Locate the cell with the specified text and output its (x, y) center coordinate. 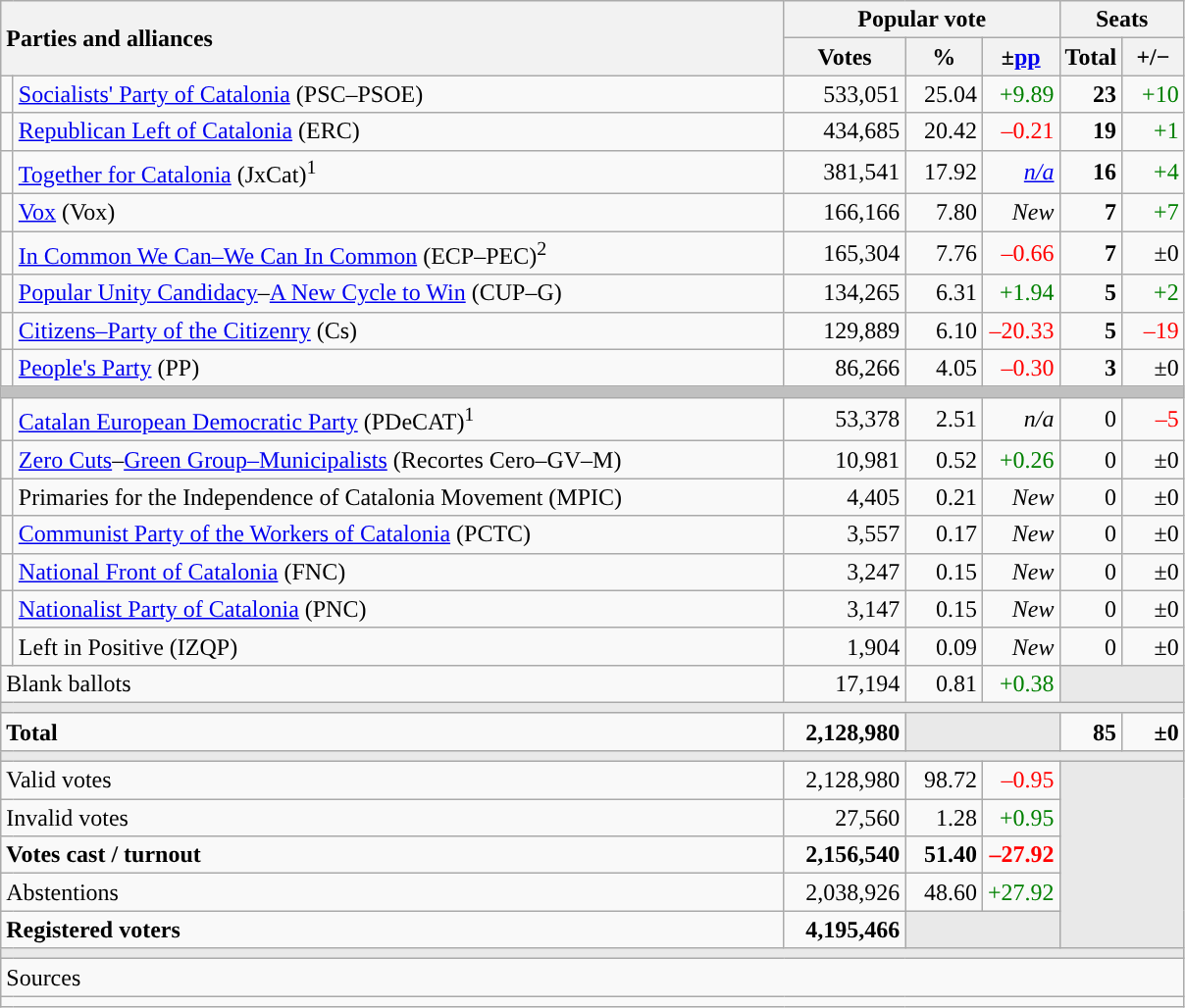
Left in Positive (IZQP) (398, 646)
Seats (1122, 20)
16 (1091, 173)
2,038,926 (845, 892)
86,266 (845, 368)
7.80 (944, 213)
53,378 (845, 420)
27,560 (845, 818)
165,304 (845, 253)
+9.89 (1020, 94)
–20.33 (1020, 330)
3,247 (845, 572)
+1 (1154, 131)
4.05 (944, 368)
+27.92 (1020, 892)
Together for Catalonia (JxCat)1 (398, 173)
Republican Left of Catalonia (ERC) (398, 131)
–0.66 (1020, 253)
19 (1091, 131)
166,166 (845, 213)
3,557 (845, 534)
In Common We Can–We Can In Common (ECP–PEC)2 (398, 253)
Valid votes (392, 781)
±pp (1020, 57)
7.76 (944, 253)
+10 (1154, 94)
Citizens–Party of the Citizenry (Cs) (398, 330)
434,685 (845, 131)
134,265 (845, 293)
4,195,466 (845, 930)
0.81 (944, 683)
–0.21 (1020, 131)
Sources (592, 978)
+7 (1154, 213)
Socialists' Party of Catalonia (PSC–PSOE) (398, 94)
0.09 (944, 646)
Popular vote (922, 20)
% (944, 57)
+1.94 (1020, 293)
533,051 (845, 94)
98.72 (944, 781)
National Front of Catalonia (FNC) (398, 572)
6.31 (944, 293)
17,194 (845, 683)
25.04 (944, 94)
0.21 (944, 497)
17.92 (944, 173)
+4 (1154, 173)
3 (1091, 368)
2,156,540 (845, 855)
0.17 (944, 534)
Zero Cuts–Green Group–Municipalists (Recortes Cero–GV–M) (398, 460)
85 (1091, 731)
23 (1091, 94)
Abstentions (392, 892)
4,405 (845, 497)
2.51 (944, 420)
Registered voters (392, 930)
Vox (Vox) (398, 213)
Blank ballots (392, 683)
6.10 (944, 330)
1,904 (845, 646)
Primaries for the Independence of Catalonia Movement (MPIC) (398, 497)
Invalid votes (392, 818)
–19 (1154, 330)
0.52 (944, 460)
+/− (1154, 57)
+0.26 (1020, 460)
–27.92 (1020, 855)
3,147 (845, 609)
Nationalist Party of Catalonia (PNC) (398, 609)
+0.38 (1020, 683)
–0.95 (1020, 781)
10,981 (845, 460)
Parties and alliances (392, 38)
–5 (1154, 420)
+2 (1154, 293)
People's Party (PP) (398, 368)
Popular Unity Candidacy–A New Cycle to Win (CUP–G) (398, 293)
Votes cast / turnout (392, 855)
381,541 (845, 173)
+0.95 (1020, 818)
Votes (845, 57)
51.40 (944, 855)
Communist Party of the Workers of Catalonia (PCTC) (398, 534)
Catalan European Democratic Party (PDeCAT)1 (398, 420)
–0.30 (1020, 368)
20.42 (944, 131)
48.60 (944, 892)
129,889 (845, 330)
1.28 (944, 818)
